Return the (X, Y) coordinate for the center point of the cell that contains the specified text.  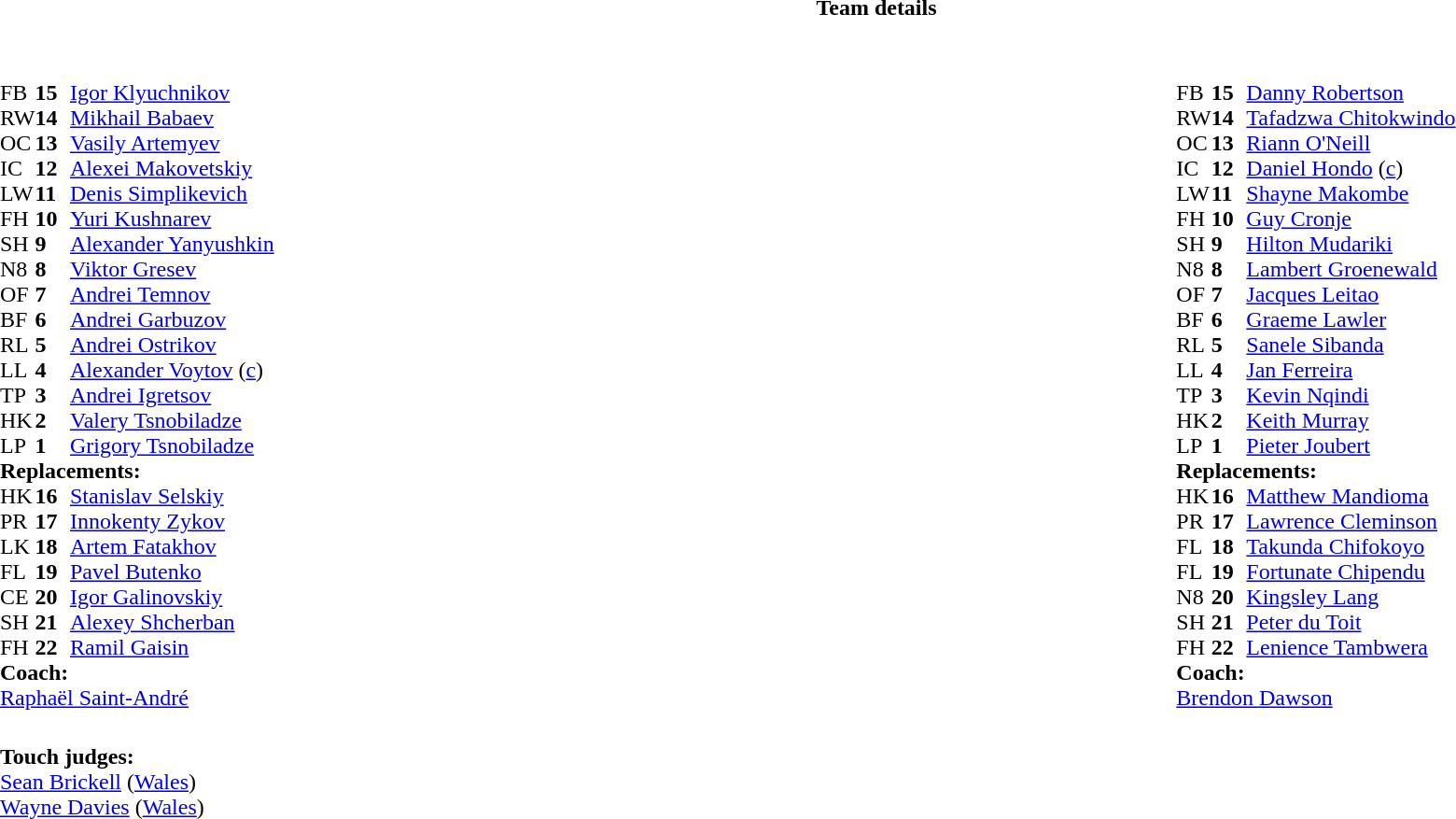
Artem Fatakhov (172, 547)
Jan Ferreira (1351, 370)
Lawrence Cleminson (1351, 521)
Grigory Tsnobiladze (172, 446)
Guy Cronje (1351, 219)
Lambert Groenewald (1351, 269)
Mikhail Babaev (172, 118)
Daniel Hondo (c) (1351, 168)
Igor Klyuchnikov (172, 93)
Tafadzwa Chitokwindo (1351, 118)
Denis Simplikevich (172, 194)
Alexei Makovetskiy (172, 168)
Lenience Tambwera (1351, 648)
Raphaël Saint-André (137, 699)
Valery Tsnobiladze (172, 420)
Shayne Makombe (1351, 194)
Viktor Gresev (172, 269)
Fortunate Chipendu (1351, 572)
Yuri Kushnarev (172, 219)
Andrei Garbuzov (172, 319)
Andrei Ostrikov (172, 346)
Keith Murray (1351, 420)
Hilton Mudariki (1351, 245)
Matthew Mandioma (1351, 497)
Sanele Sibanda (1351, 346)
Vasily Artemyev (172, 144)
Danny Robertson (1351, 93)
Pieter Joubert (1351, 446)
LK (18, 547)
Brendon Dawson (1316, 699)
Riann O'Neill (1351, 144)
Innokenty Zykov (172, 521)
Kingsley Lang (1351, 598)
CE (18, 598)
Andrei Igretsov (172, 396)
Stanislav Selskiy (172, 497)
Alexander Voytov (c) (172, 370)
Andrei Temnov (172, 295)
Pavel Butenko (172, 572)
Peter du Toit (1351, 622)
Ramil Gaisin (172, 648)
Kevin Nqindi (1351, 396)
Alexander Yanyushkin (172, 245)
Graeme Lawler (1351, 319)
Jacques Leitao (1351, 295)
Igor Galinovskiy (172, 598)
Takunda Chifokoyo (1351, 547)
Alexey Shcherban (172, 622)
